Extract the [X, Y] coordinate from the center of the cell holding the provided text.  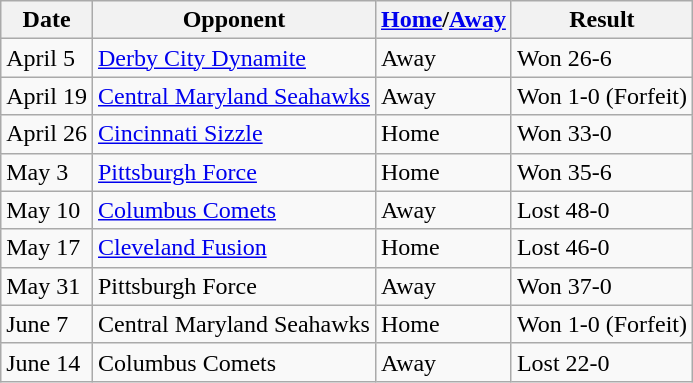
June 14 [47, 362]
Date [47, 20]
Lost 48-0 [602, 210]
May 31 [47, 286]
Won 37-0 [602, 286]
June 7 [47, 324]
Won 26-6 [602, 58]
May 10 [47, 210]
April 5 [47, 58]
Cincinnati Sizzle [234, 134]
April 19 [47, 96]
Won 35-6 [602, 172]
Opponent [234, 20]
Derby City Dynamite [234, 58]
April 26 [47, 134]
Won 33-0 [602, 134]
May 3 [47, 172]
Result [602, 20]
Lost 46-0 [602, 248]
May 17 [47, 248]
Cleveland Fusion [234, 248]
Home/Away [443, 20]
Lost 22-0 [602, 362]
